Provide the (x, y) coordinate of the cell's center where the given text is located.  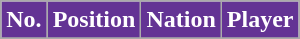
No. (24, 20)
Nation (181, 20)
Position (94, 20)
Player (260, 20)
